Output the [X, Y] coordinate of the center of the cell containing the given text.  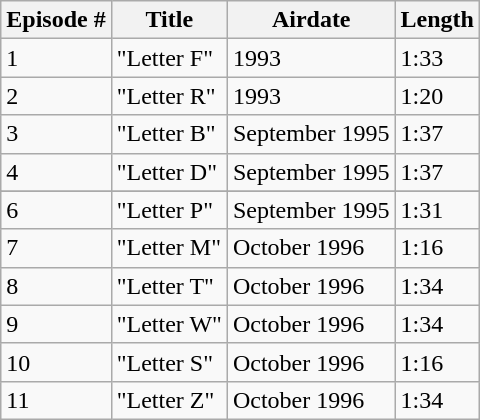
"Letter F" [169, 58]
"Letter Z" [169, 400]
"Letter S" [169, 362]
9 [56, 324]
6 [56, 210]
Episode # [56, 20]
10 [56, 362]
Airdate [311, 20]
1:33 [437, 58]
8 [56, 286]
1:31 [437, 210]
11 [56, 400]
"Letter P" [169, 210]
"Letter T" [169, 286]
1:20 [437, 96]
"Letter W" [169, 324]
"Letter M" [169, 248]
Length [437, 20]
"Letter B" [169, 134]
4 [56, 172]
"Letter D" [169, 172]
2 [56, 96]
1 [56, 58]
"Letter R" [169, 96]
7 [56, 248]
3 [56, 134]
Title [169, 20]
